Provide the (x, y) coordinate of the cell's center where the given text is located.  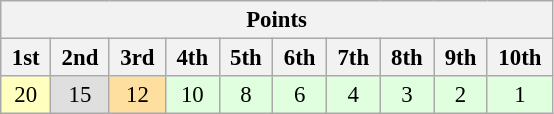
15 (80, 95)
3rd (137, 58)
8 (246, 95)
10th (520, 58)
20 (26, 95)
8th (407, 58)
5th (246, 58)
12 (137, 95)
4 (353, 95)
10 (192, 95)
9th (461, 58)
6th (300, 58)
4th (192, 58)
2nd (80, 58)
1 (520, 95)
6 (300, 95)
7th (353, 58)
3 (407, 95)
2 (461, 95)
Points (277, 20)
1st (26, 58)
